For the text-containing cell, return its midpoint in [X, Y] coordinate format. 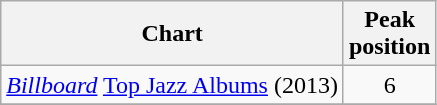
6 [389, 85]
Billboard Top Jazz Albums (2013) [172, 85]
Peakposition [389, 34]
Chart [172, 34]
